Identify which cell holds the provided text, then report its (x, y) central coordinate. 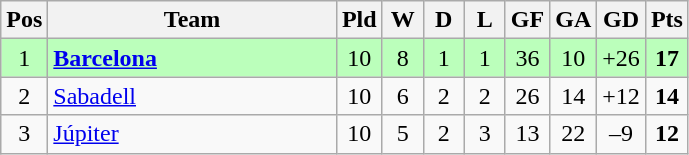
6 (402, 96)
W (402, 20)
Pos (24, 20)
Team (192, 20)
+12 (622, 96)
–9 (622, 134)
13 (527, 134)
Sabadell (192, 96)
+26 (622, 58)
GF (527, 20)
Júpiter (192, 134)
D (444, 20)
8 (402, 58)
L (484, 20)
GA (574, 20)
26 (527, 96)
Pld (359, 20)
22 (574, 134)
12 (666, 134)
GD (622, 20)
17 (666, 58)
Pts (666, 20)
5 (402, 134)
Barcelona (192, 58)
36 (527, 58)
